Extract the [X, Y] coordinate from the center of the cell holding the provided text.  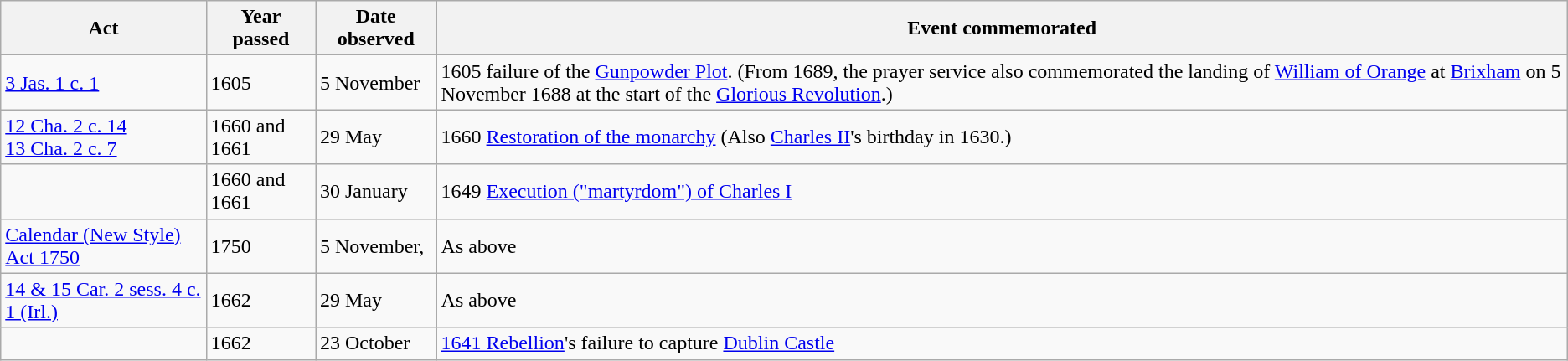
12 Cha. 2 c. 14 13 Cha. 2 c. 7 [104, 137]
1641 Rebellion's failure to capture Dublin Castle [1002, 343]
3 Jas. 1 c. 1 [104, 82]
23 October [375, 343]
Date observed [375, 28]
1649 Execution ("martyrdom") of Charles I [1002, 191]
Event commemorated [1002, 28]
1660 Restoration of the monarchy (Also Charles II's birthday in 1630.) [1002, 137]
Act [104, 28]
Calendar (New Style) Act 1750 [104, 246]
5 November, [375, 246]
1750 [260, 246]
30 January [375, 191]
5 November [375, 82]
Year passed [260, 28]
14 & 15 Car. 2 sess. 4 c. 1 (Irl.) [104, 300]
1605 [260, 82]
